Return the (x, y) coordinate for the center point of the cell that contains the specified text.  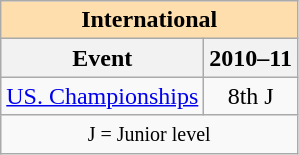
2010–11 (251, 58)
J = Junior level (150, 134)
US. Championships (102, 96)
Event (102, 58)
8th J (251, 96)
International (150, 20)
